Search for the cell housing the specified text and yield its (X, Y) center coordinate. 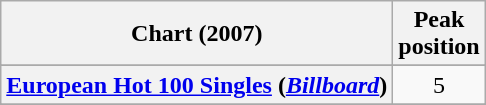
5 (439, 85)
Peakposition (439, 34)
Chart (2007) (197, 34)
European Hot 100 Singles (Billboard) (197, 85)
